From the cell containing the given text, extract its center point as [x, y] coordinate. 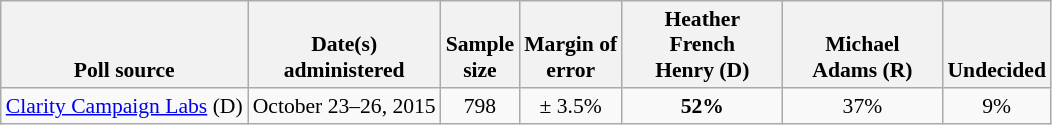
MichaelAdams (R) [862, 44]
Poll source [124, 44]
Samplesize [480, 44]
October 23–26, 2015 [344, 106]
Undecided [996, 44]
Clarity Campaign Labs (D) [124, 106]
798 [480, 106]
9% [996, 106]
± 3.5% [570, 106]
Margin oferror [570, 44]
52% [702, 106]
HeatherFrenchHenry (D) [702, 44]
37% [862, 106]
Date(s)administered [344, 44]
